Search for the cell housing the specified text and yield its (x, y) center coordinate. 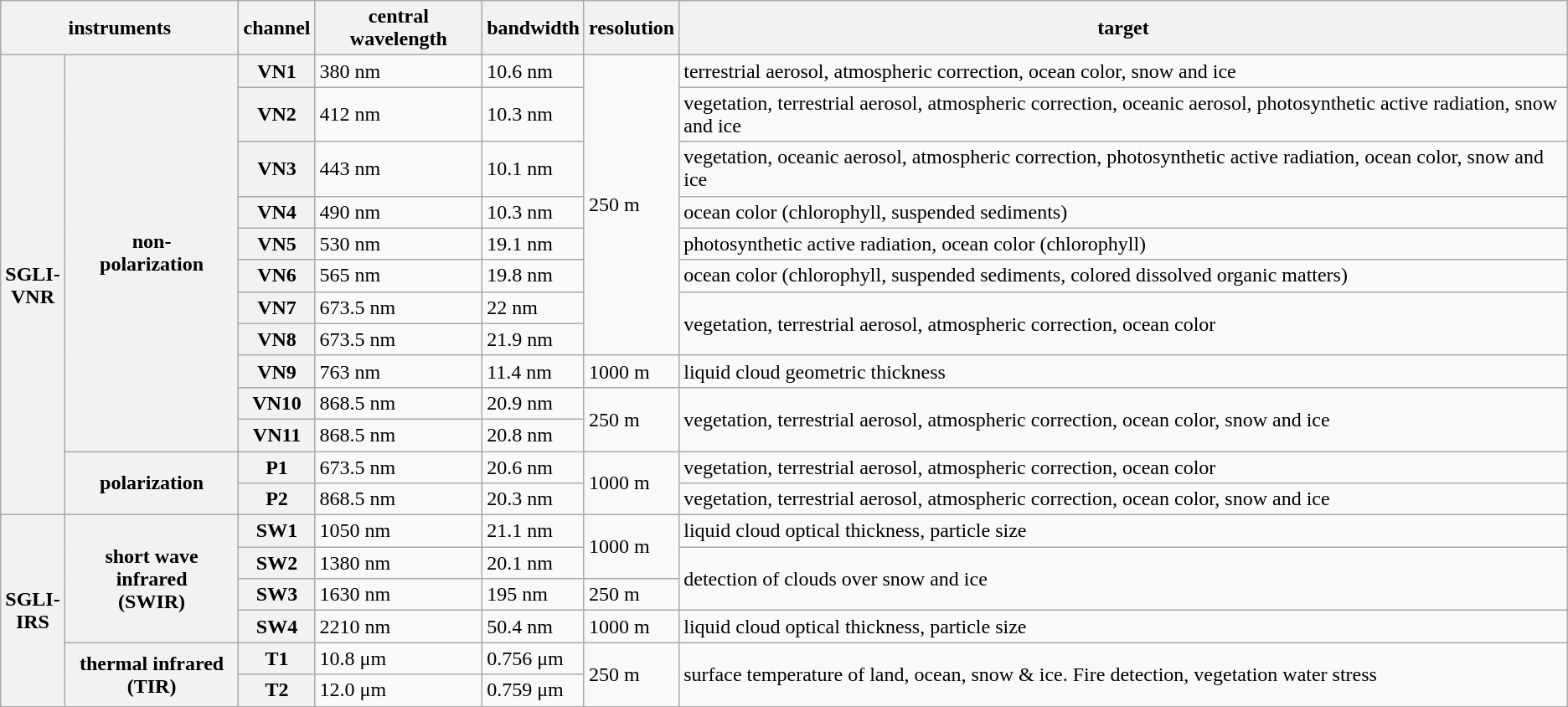
1630 nm (399, 595)
thermal infrared(TIR) (152, 674)
T2 (276, 690)
763 nm (399, 371)
VN10 (276, 403)
P2 (276, 499)
380 nm (399, 71)
VN7 (276, 307)
P1 (276, 467)
bandwidth (534, 28)
10.1 nm (534, 169)
20.6 nm (534, 467)
VN9 (276, 371)
VN2 (276, 114)
1050 nm (399, 531)
vegetation, oceanic aerosol, atmospheric correction, photosynthetic active radiation, ocean color, snow and ice (1124, 169)
VN3 (276, 169)
detection of clouds over snow and ice (1124, 579)
0.759 μm (534, 690)
50.4 nm (534, 627)
20.3 nm (534, 499)
1380 nm (399, 563)
20.9 nm (534, 403)
surface temperature of land, ocean, snow & ice. Fire detection, vegetation water stress (1124, 674)
resolution (632, 28)
ocean color (chlorophyll, suspended sediments) (1124, 212)
target (1124, 28)
0.756 μm (534, 658)
12.0 μm (399, 690)
10.8 μm (399, 658)
channel (276, 28)
liquid cloud geometric thickness (1124, 371)
VN8 (276, 339)
VN1 (276, 71)
terrestrial aerosol, atmospheric correction, ocean color, snow and ice (1124, 71)
19.1 nm (534, 244)
instruments (120, 28)
21.1 nm (534, 531)
ocean color (chlorophyll, suspended sediments, colored dissolved organic matters) (1124, 276)
SW1 (276, 531)
VN11 (276, 435)
SW2 (276, 563)
SW3 (276, 595)
11.4 nm (534, 371)
412 nm (399, 114)
vegetation, terrestrial aerosol, atmospheric correction, oceanic aerosol, photosynthetic active radiation, snow and ice (1124, 114)
VN5 (276, 244)
20.8 nm (534, 435)
565 nm (399, 276)
490 nm (399, 212)
SGLI-VNR (33, 285)
443 nm (399, 169)
VN6 (276, 276)
VN4 (276, 212)
10.6 nm (534, 71)
195 nm (534, 595)
19.8 nm (534, 276)
polarization (152, 483)
short wave infrared(SWIR) (152, 579)
21.9 nm (534, 339)
530 nm (399, 244)
SW4 (276, 627)
T1 (276, 658)
photosynthetic active radiation, ocean color (chlorophyll) (1124, 244)
SGLI-IRS (33, 611)
20.1 nm (534, 563)
2210 nm (399, 627)
22 nm (534, 307)
non-polarization (152, 253)
central wavelength (399, 28)
